Output the [X, Y] coordinate of the center of the cell containing the given text.  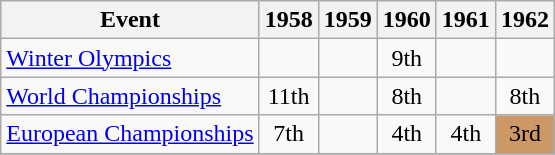
World Championships [130, 96]
11th [288, 96]
1958 [288, 20]
1961 [466, 20]
European Championships [130, 134]
Event [130, 20]
3rd [524, 134]
7th [288, 134]
Winter Olympics [130, 58]
1959 [348, 20]
9th [406, 58]
1960 [406, 20]
1962 [524, 20]
